Return the [x, y] coordinate for the center point of the cell that contains the specified text.  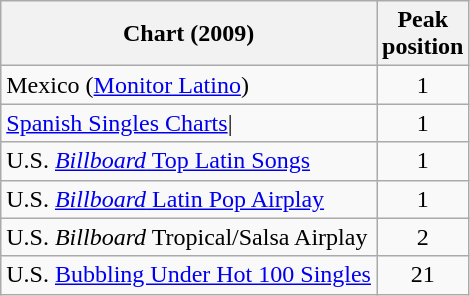
Chart (2009) [189, 34]
U.S. Billboard Tropical/Salsa Airplay [189, 237]
Peakposition [422, 34]
U.S. Billboard Top Latin Songs [189, 161]
Mexico (Monitor Latino) [189, 85]
U.S. Bubbling Under Hot 100 Singles [189, 275]
Spanish Singles Charts| [189, 123]
2 [422, 237]
21 [422, 275]
U.S. Billboard Latin Pop Airplay [189, 199]
